Extract the (X, Y) coordinate from the center of the cell holding the provided text.  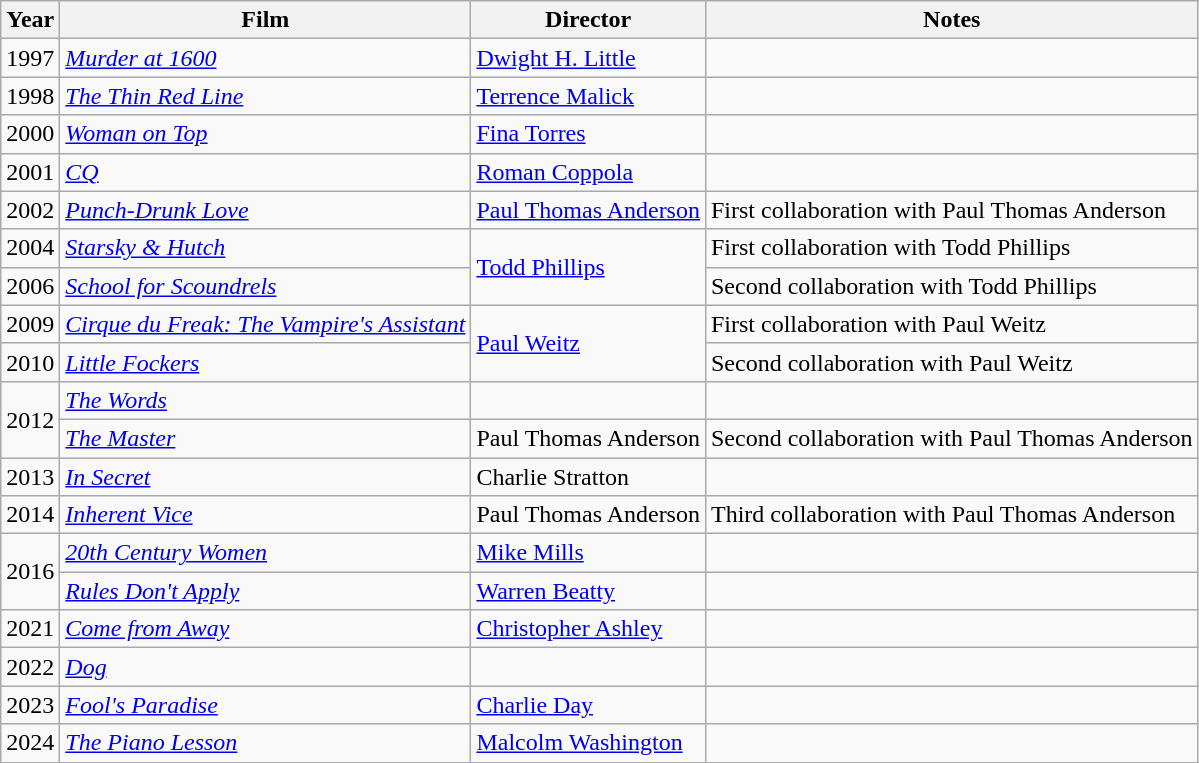
2012 (30, 419)
Charlie Stratton (588, 477)
Director (588, 20)
Notes (952, 20)
2021 (30, 629)
Murder at 1600 (266, 58)
First collaboration with Paul Weitz (952, 324)
1997 (30, 58)
Come from Away (266, 629)
Second collaboration with Todd Phillips (952, 286)
School for Scoundrels (266, 286)
Second collaboration with Paul Thomas Anderson (952, 438)
Terrence Malick (588, 96)
Little Fockers (266, 362)
The Words (266, 400)
The Master (266, 438)
Paul Weitz (588, 343)
Warren Beatty (588, 591)
First collaboration with Todd Phillips (952, 248)
Woman on Top (266, 134)
Charlie Day (588, 705)
Mike Mills (588, 553)
The Thin Red Line (266, 96)
Third collaboration with Paul Thomas Anderson (952, 515)
2016 (30, 572)
2023 (30, 705)
Year (30, 20)
Starsky & Hutch (266, 248)
2010 (30, 362)
Christopher Ashley (588, 629)
CQ (266, 172)
Roman Coppola (588, 172)
Dog (266, 667)
Film (266, 20)
20th Century Women (266, 553)
2002 (30, 210)
Malcolm Washington (588, 743)
Punch-Drunk Love (266, 210)
2001 (30, 172)
Second collaboration with Paul Weitz (952, 362)
First collaboration with Paul Thomas Anderson (952, 210)
2014 (30, 515)
Inherent Vice (266, 515)
The Piano Lesson (266, 743)
2024 (30, 743)
2009 (30, 324)
Cirque du Freak: The Vampire's Assistant (266, 324)
Todd Phillips (588, 267)
2013 (30, 477)
In Secret (266, 477)
2022 (30, 667)
1998 (30, 96)
Fool's Paradise (266, 705)
Dwight H. Little (588, 58)
Rules Don't Apply (266, 591)
2004 (30, 248)
2000 (30, 134)
2006 (30, 286)
Fina Torres (588, 134)
